Output the (x, y) coordinate of the center of the cell containing the given text.  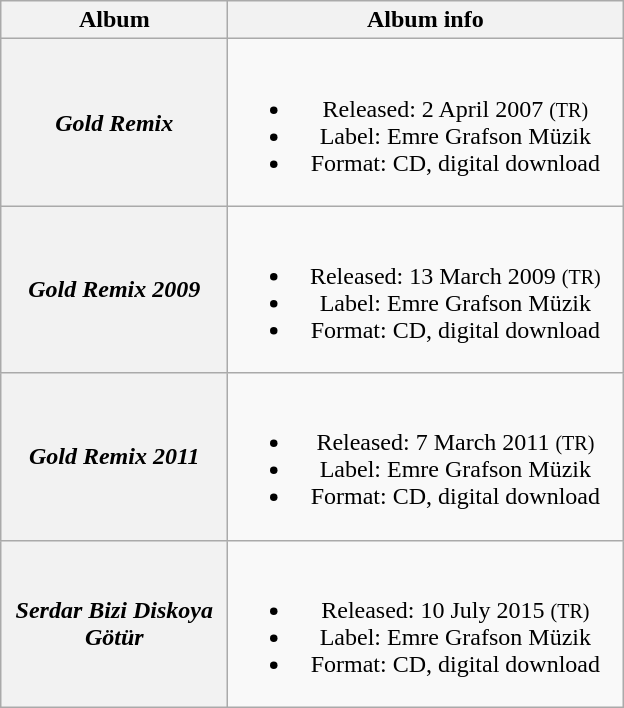
Released: 7 March 2011 (TR)Label: Emre Grafson MüzikFormat: CD, digital download (426, 456)
Released: 2 April 2007 (TR)Label: Emre Grafson MüzikFormat: CD, digital download (426, 122)
Gold Remix (114, 122)
Released: 13 March 2009 (TR)Label: Emre Grafson MüzikFormat: CD, digital download (426, 290)
Album info (426, 20)
Album (114, 20)
Serdar Bizi Diskoya Götür (114, 624)
Gold Remix 2011 (114, 456)
Gold Remix 2009 (114, 290)
Released: 10 July 2015 (TR)Label: Emre Grafson MüzikFormat: CD, digital download (426, 624)
